Find where the given text appears and provide that cell's center as (x, y) coordinate. 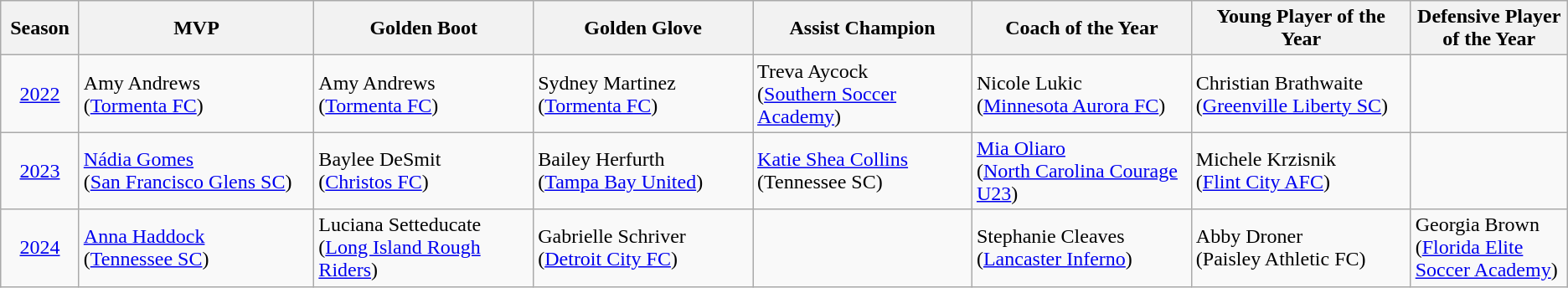
Defensive Player of the Year (1489, 28)
Luciana Setteducate(Long Island Rough Riders) (424, 248)
Christian Brathwaite(Greenville Liberty SC) (1301, 94)
Season (40, 28)
Anna Haddock(Tennessee SC) (196, 248)
Treva Aycock(Southern Soccer Academy) (863, 94)
MVP (196, 28)
Nádia Gomes(San Francisco Glens SC) (196, 171)
Georgia Brown(Florida Elite Soccer Academy) (1489, 248)
Coach of the Year (1081, 28)
Gabrielle Schriver(Detroit City FC) (643, 248)
Bailey Herfurth(Tampa Bay United) (643, 171)
Assist Champion (863, 28)
Sydney Martinez(Tormenta FC) (643, 94)
Golden Glove (643, 28)
2023 (40, 171)
Baylee DeSmit(Christos FC) (424, 171)
Golden Boot (424, 28)
Mia Oliaro(North Carolina Courage U23) (1081, 171)
Stephanie Cleaves(Lancaster Inferno) (1081, 248)
Nicole Lukic(Minnesota Aurora FC) (1081, 94)
Michele Krzisnik(Flint City AFC) (1301, 171)
2022 (40, 94)
Katie Shea Collins(Tennessee SC) (863, 171)
Abby Droner(Paisley Athletic FC) (1301, 248)
2024 (40, 248)
Young Player of the Year (1301, 28)
